Locate the cell with the specified text and output its (X, Y) center coordinate. 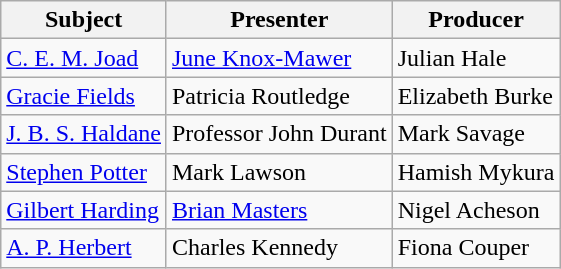
June Knox-Mawer (279, 58)
Subject (84, 20)
Producer (476, 20)
Gracie Fields (84, 96)
C. E. M. Joad (84, 58)
Fiona Couper (476, 248)
Elizabeth Burke (476, 96)
Presenter (279, 20)
Charles Kennedy (279, 248)
Hamish Mykura (476, 172)
Gilbert Harding (84, 210)
Mark Lawson (279, 172)
Brian Masters (279, 210)
Professor John Durant (279, 134)
Julian Hale (476, 58)
Mark Savage (476, 134)
A. P. Herbert (84, 248)
Patricia Routledge (279, 96)
Stephen Potter (84, 172)
Nigel Acheson (476, 210)
J. B. S. Haldane (84, 134)
